Scan for the cell matching the given text and deliver its (X, Y) coordinate at center. 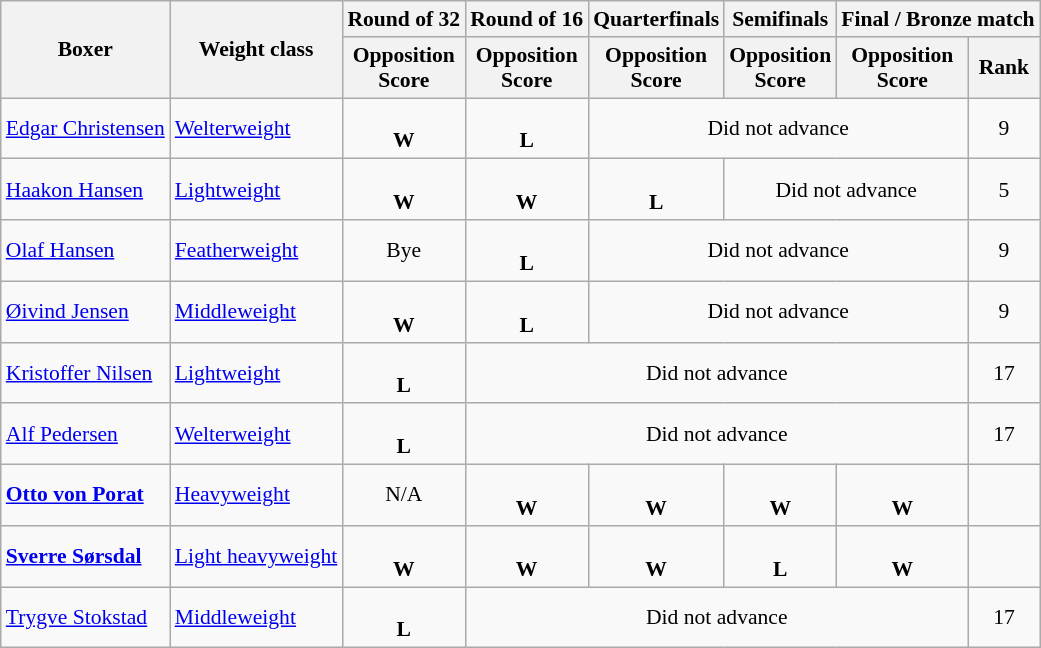
5 (1004, 190)
Edgar Christensen (86, 128)
Quarterfinals (656, 19)
Kristoffer Nilsen (86, 372)
Heavyweight (256, 496)
Semifinals (780, 19)
Haakon Hansen (86, 190)
Alf Pedersen (86, 434)
Round of 16 (526, 19)
Olaf Hansen (86, 250)
Bye (404, 250)
Sverre Sørsdal (86, 556)
Trygve Stokstad (86, 618)
N/A (404, 496)
Weight class (256, 50)
Round of 32 (404, 19)
Rank (1004, 68)
Final / Bronze match (938, 19)
Otto von Porat (86, 496)
Featherweight (256, 250)
Boxer (86, 50)
Light heavyweight (256, 556)
Øivind Jensen (86, 312)
